From the cell containing the given text, extract its center point as (x, y) coordinate. 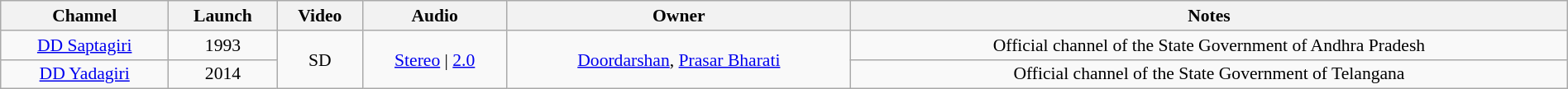
DD Saptagiri (84, 45)
SD (319, 59)
1993 (223, 45)
Official channel of the State Government of Telangana (1209, 74)
Channel (84, 16)
Doordarshan, Prasar Bharati (679, 59)
DD Yadagiri (84, 74)
Owner (679, 16)
Audio (435, 16)
Stereo | 2.0 (435, 59)
Official channel of the State Government of Andhra Pradesh (1209, 45)
Notes (1209, 16)
Launch (223, 16)
2014 (223, 74)
Video (319, 16)
